For the text-containing cell, return its midpoint in [X, Y] coordinate format. 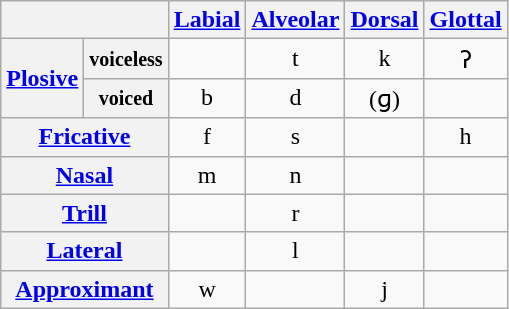
Plosive [42, 78]
Dorsal [384, 20]
voiced [126, 98]
Lateral [84, 251]
m [207, 175]
Alveolar [296, 20]
b [207, 98]
Labial [207, 20]
s [296, 137]
voiceless [126, 59]
k [384, 59]
Nasal [84, 175]
l [296, 251]
r [296, 213]
Approximant [84, 289]
Trill [84, 213]
f [207, 137]
w [207, 289]
h [466, 137]
ʔ [466, 59]
t [296, 59]
(ɡ) [384, 98]
d [296, 98]
Glottal [466, 20]
j [384, 289]
Fricative [84, 137]
n [296, 175]
